Search for the cell housing the specified text and yield its (X, Y) center coordinate. 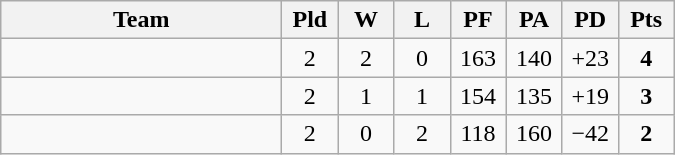
−42 (590, 134)
163 (478, 58)
160 (534, 134)
L (422, 20)
Team (142, 20)
PF (478, 20)
PD (590, 20)
140 (534, 58)
4 (646, 58)
+23 (590, 58)
+19 (590, 96)
PA (534, 20)
W (366, 20)
118 (478, 134)
Pts (646, 20)
3 (646, 96)
154 (478, 96)
Pld (310, 20)
135 (534, 96)
